Locate the cell with the specified text and output its (X, Y) center coordinate. 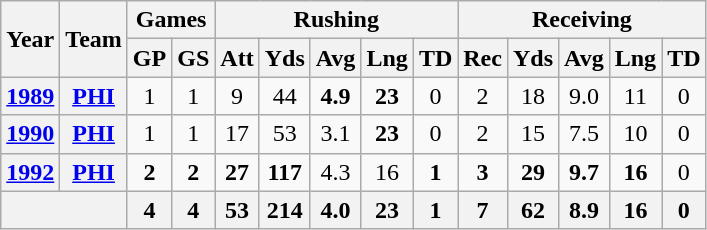
3 (483, 172)
Rushing (336, 20)
Year (30, 39)
10 (635, 134)
8.9 (584, 210)
7.5 (584, 134)
GP (149, 58)
Games (170, 20)
1992 (30, 172)
1990 (30, 134)
15 (532, 134)
117 (284, 172)
214 (284, 210)
17 (237, 134)
1989 (30, 96)
Att (237, 58)
9.0 (584, 96)
62 (532, 210)
Receiving (582, 20)
9.7 (584, 172)
11 (635, 96)
9 (237, 96)
Rec (483, 58)
29 (532, 172)
GS (194, 58)
44 (284, 96)
4.9 (336, 96)
4.3 (336, 172)
3.1 (336, 134)
18 (532, 96)
4.0 (336, 210)
7 (483, 210)
27 (237, 172)
Team (94, 39)
